Capture the cell that displays the provided text and extract its [X, Y] central coordinate. 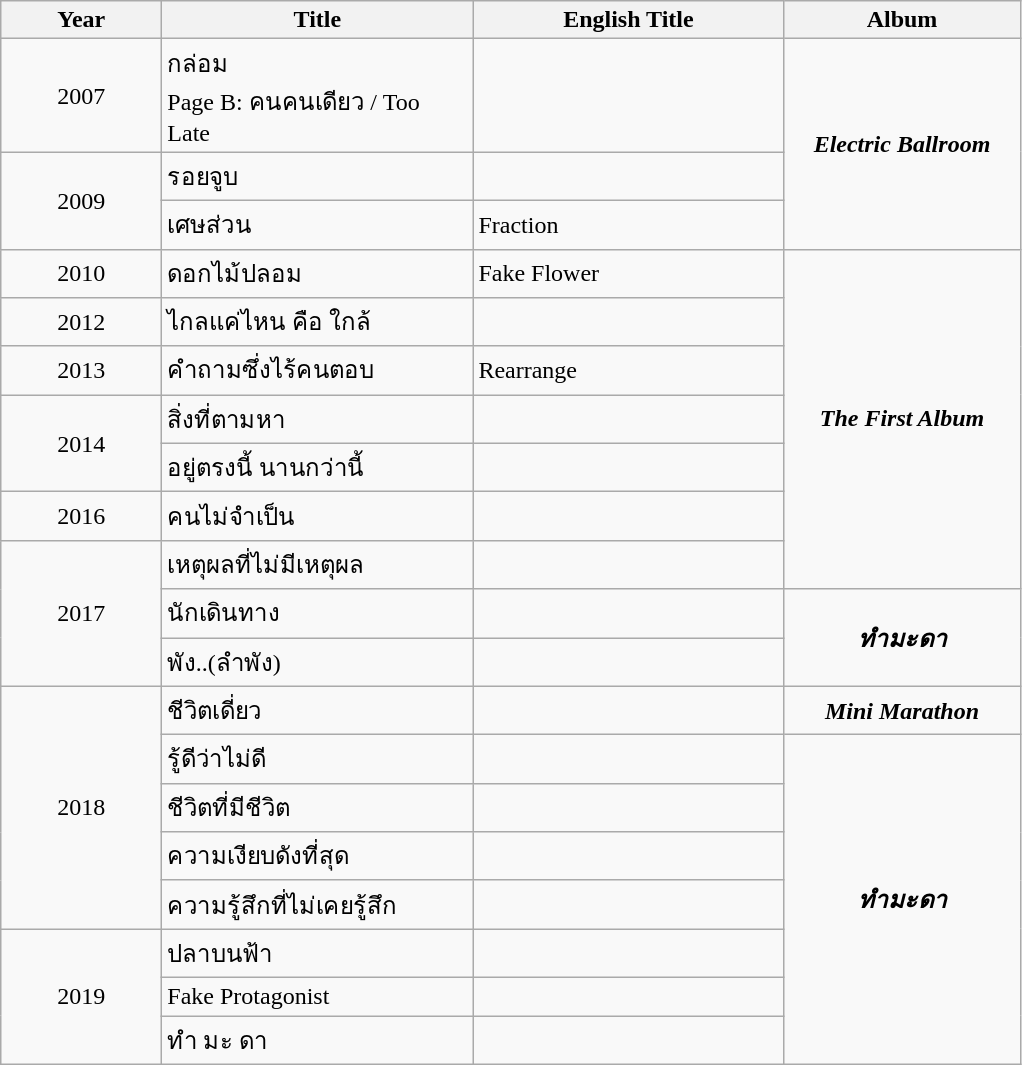
English Title [628, 20]
2007 [82, 96]
Fake Flower [628, 274]
Mini Marathon [902, 710]
นักเดินทาง [318, 614]
ทำ มะ ดา [318, 1040]
Rearrange [628, 370]
ความเงียบดังที่สุด [318, 856]
ดอกไม้ปลอม [318, 274]
Year [82, 20]
ชีวิตเดี่ยว [318, 710]
อยู่ตรงนี้ นานกว่านี้ [318, 468]
2012 [82, 322]
พัง..(ลำพัง) [318, 662]
ไกลแค่ไหน คือ ใกล้ [318, 322]
2013 [82, 370]
The First Album [902, 419]
คนไม่จำเป็น [318, 516]
สิ่งที่ตามหา [318, 420]
2017 [82, 613]
กล่อมPage B: คนคนเดียว / Too Late [318, 96]
Fake Protagonist [318, 996]
คำถามซึ่งไร้คนตอบ [318, 370]
Album [902, 20]
2019 [82, 996]
เหตุผลที่ไม่มีเหตุผล [318, 564]
Fraction [628, 224]
Title [318, 20]
ความรู้สึกที่ไม่เคยรู้สึก [318, 904]
2014 [82, 444]
ชีวิตที่มีชีวิต [318, 808]
2010 [82, 274]
Electric Ballroom [902, 144]
รอยจูบ [318, 176]
2009 [82, 200]
ปลาบนฟ้า [318, 954]
รู้ดีว่าไม่ดี [318, 760]
2018 [82, 808]
เศษส่วน [318, 224]
2016 [82, 516]
